Locate the cell with the specified text and output its [x, y] center coordinate. 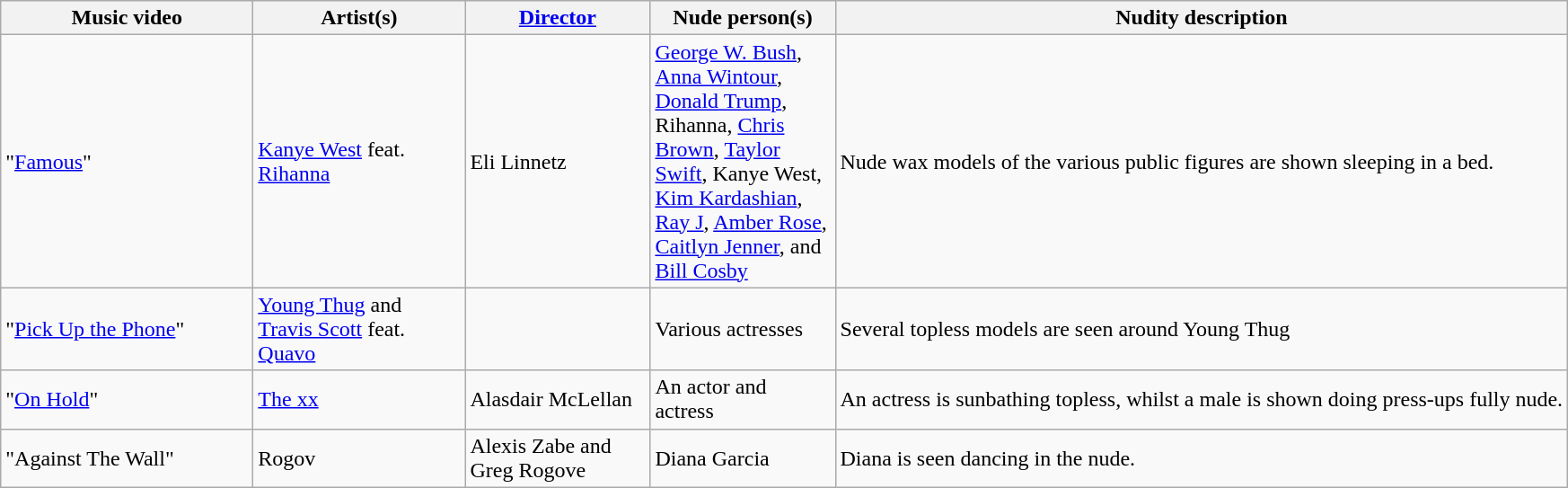
Diana Garcia [743, 458]
Alexis Zabe and Greg Rogove [558, 458]
"Against The Wall" [128, 458]
"Pick Up the Phone" [128, 329]
Eli Linnetz [558, 162]
Several topless models are seen around Young Thug [1202, 329]
Various actresses [743, 329]
Nudity description [1202, 18]
Rogov [359, 458]
An actor and actress [743, 399]
"On Hold" [128, 399]
An actress is sunbathing topless, whilst a male is shown doing press-ups fully nude. [1202, 399]
Young Thug and Travis Scott feat. Quavo [359, 329]
Diana is seen dancing in the nude. [1202, 458]
Kanye West feat. Rihanna [359, 162]
Director [558, 18]
"Famous" [128, 162]
The xx [359, 399]
Alasdair McLellan [558, 399]
Music video [128, 18]
Nude person(s) [743, 18]
Nude wax models of the various public figures are shown sleeping in a bed. [1202, 162]
Artist(s) [359, 18]
